For the text-containing cell, return its midpoint in (x, y) coordinate format. 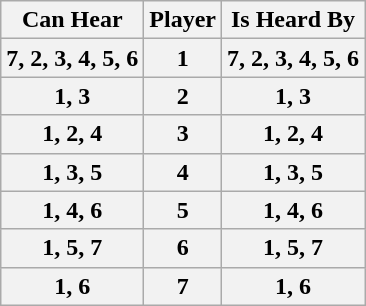
1 (183, 58)
Is Heard By (294, 20)
2 (183, 96)
5 (183, 210)
Can Hear (72, 20)
6 (183, 248)
Player (183, 20)
3 (183, 134)
4 (183, 172)
7 (183, 286)
